Capture the cell that displays the provided text and extract its [x, y] central coordinate. 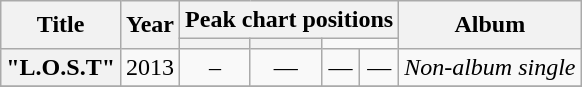
Year [150, 25]
2013 [150, 67]
"L.O.S.T" [61, 67]
Album [490, 25]
– [216, 67]
Title [61, 25]
Peak chart positions [290, 20]
Non-album single [490, 67]
